From the cell containing the given text, extract its center point as [x, y] coordinate. 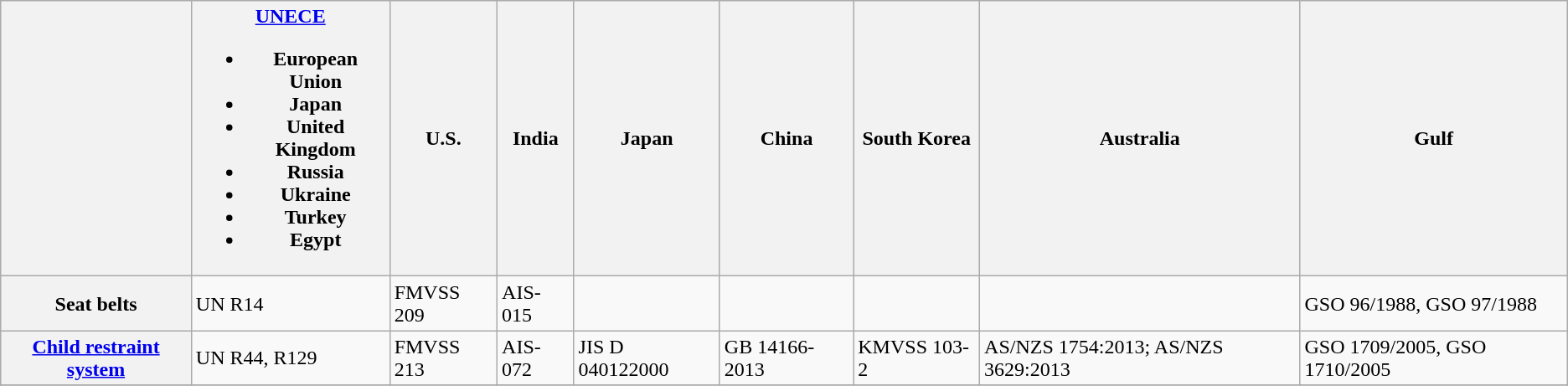
GB 14166-2013 [786, 358]
Japan [647, 139]
GSO 1709/2005, GSO 1710/2005 [1434, 358]
South Korea [916, 139]
GSO 96/1988, GSO 97/1988 [1434, 303]
Gulf [1434, 139]
JIS D 040122000 [647, 358]
China [786, 139]
Seat belts [96, 303]
AIS-015 [536, 303]
India [536, 139]
Child restraint system [96, 358]
Australia [1140, 139]
UN R44, R129 [290, 358]
UN R14 [290, 303]
FMVSS 209 [443, 303]
KMVSS 103-2 [916, 358]
U.S. [443, 139]
UNECE European Union Japan United Kingdom Russia Ukraine Turkey Egypt [290, 139]
FMVSS 213 [443, 358]
AIS-072 [536, 358]
AS/NZS 1754:2013; AS/NZS 3629:2013 [1140, 358]
